Scan for the cell matching the given text and deliver its (x, y) coordinate at center. 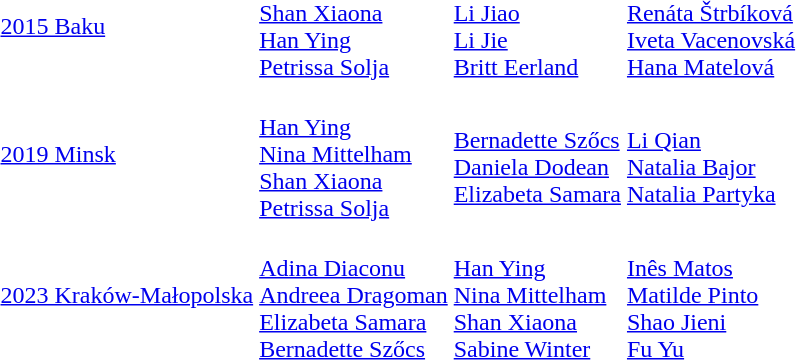
Han YingNina MittelhamShan XiaonaPetrissa Solja (354, 154)
Li QianNatalia BajorNatalia Partyka (710, 154)
Bernadette SzőcsDaniela DodeanElizabeta Samara (537, 154)
